Search for the cell housing the specified text and yield its (x, y) center coordinate. 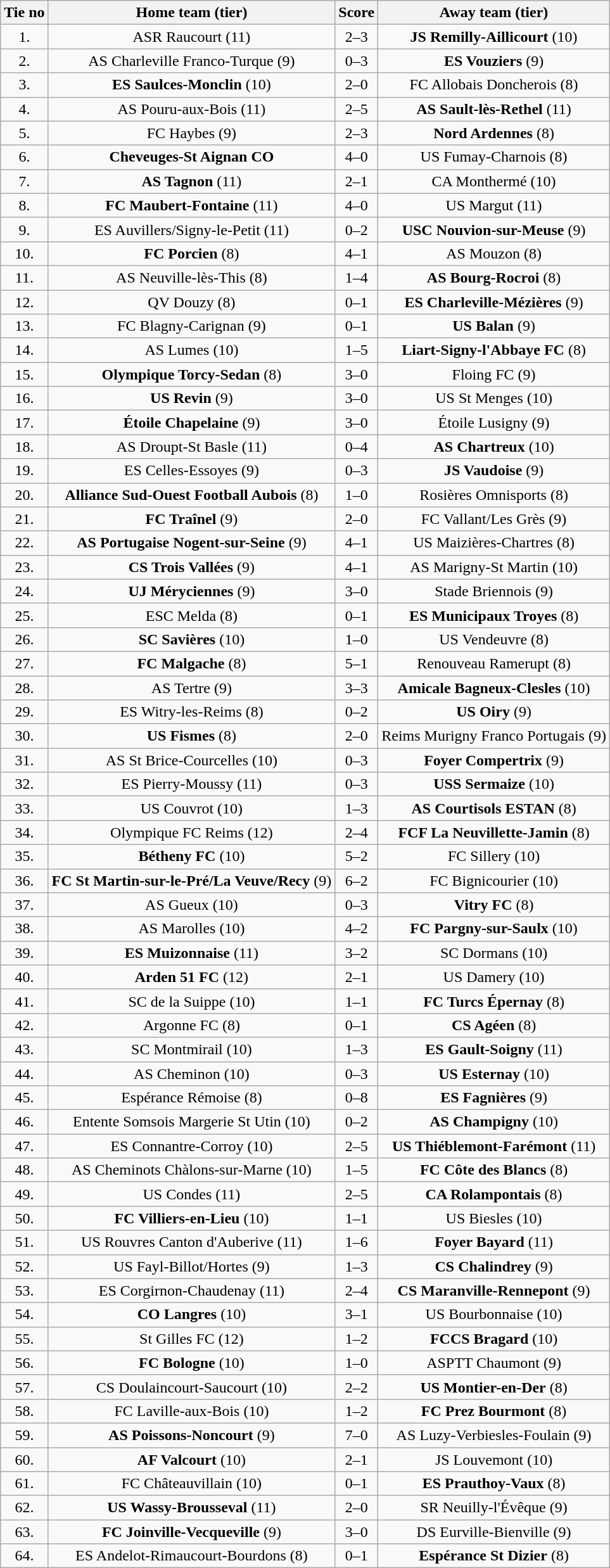
Rosières Omnisports (8) (494, 495)
Renouveau Ramerupt (8) (494, 663)
58. (24, 1411)
5. (24, 133)
21. (24, 519)
3. (24, 85)
Floing FC (9) (494, 374)
4. (24, 109)
FC Blagny-Carignan (9) (191, 326)
US Thiéblemont-Farémont (11) (494, 1146)
36. (24, 881)
44. (24, 1074)
55. (24, 1339)
Reims Murigny Franco Portugais (9) (494, 736)
46. (24, 1122)
US Vendeuvre (8) (494, 639)
43. (24, 1049)
5–2 (357, 857)
Nord Ardennes (8) (494, 133)
AS Bourg-Rocroi (8) (494, 277)
1. (24, 37)
CS Trois Vallées (9) (191, 567)
20. (24, 495)
Espérance St Dizier (8) (494, 1556)
ES Vouziers (9) (494, 61)
FC Haybes (9) (191, 133)
51. (24, 1242)
AS Luzy-Verbiesles-Foulain (9) (494, 1435)
ASPTT Chaumont (9) (494, 1363)
AS St Brice-Courcelles (10) (191, 760)
CS Agéen (8) (494, 1025)
64. (24, 1556)
25. (24, 615)
JS Louvemont (10) (494, 1459)
32. (24, 784)
FC Malgache (8) (191, 663)
FC Vallant/Les Grès (9) (494, 519)
Foyer Bayard (11) (494, 1242)
CA Rolampontais (8) (494, 1194)
Espérance Rémoise (8) (191, 1098)
33. (24, 808)
39. (24, 953)
AS Cheminots Chàlons-sur-Marne (10) (191, 1170)
QV Douzy (8) (191, 302)
FC Bignicourier (10) (494, 881)
Away team (tier) (494, 13)
AS Portugaise Nogent-sur-Seine (9) (191, 543)
AS Charleville Franco-Turque (9) (191, 61)
Argonne FC (8) (191, 1025)
US Wassy-Brousseval (11) (191, 1508)
CA Monthermé (10) (494, 181)
FC Villiers-en-Lieu (10) (191, 1218)
US Condes (11) (191, 1194)
FC Pargny-sur-Saulx (10) (494, 929)
63. (24, 1532)
62. (24, 1508)
AS Poissons-Noncourt (9) (191, 1435)
FC Laville-aux-Bois (10) (191, 1411)
45. (24, 1098)
Stade Briennois (9) (494, 591)
AS Tagnon (11) (191, 181)
US Balan (9) (494, 326)
3–2 (357, 953)
FC Porcien (8) (191, 253)
ES Andelot-Rimaucourt-Bourdons (8) (191, 1556)
FC Allobais Doncherois (8) (494, 85)
US Bourbonnaise (10) (494, 1315)
AS Marolles (10) (191, 929)
US Damery (10) (494, 977)
6. (24, 157)
USS Sermaize (10) (494, 784)
3–3 (357, 687)
5–1 (357, 663)
23. (24, 567)
11. (24, 277)
53. (24, 1291)
Score (357, 13)
22. (24, 543)
Amicale Bagneux-Clesles (10) (494, 687)
4–2 (357, 929)
ES Celles-Essoyes (9) (191, 471)
FC Maubert-Fontaine (11) (191, 205)
ES Charleville-Mézières (9) (494, 302)
US Fayl-Billot/Hortes (9) (191, 1266)
US Montier-en-Der (8) (494, 1387)
Étoile Lusigny (9) (494, 423)
2–2 (357, 1387)
AS Pouru-aux-Bois (11) (191, 109)
61. (24, 1484)
Bétheny FC (10) (191, 857)
SC Dormans (10) (494, 953)
18. (24, 447)
1–4 (357, 277)
AS Champigny (10) (494, 1122)
FC Bologne (10) (191, 1363)
US Margut (11) (494, 205)
FC Traînel (9) (191, 519)
59. (24, 1435)
CS Doulaincourt-Saucourt (10) (191, 1387)
1–6 (357, 1242)
Arden 51 FC (12) (191, 977)
SC Savières (10) (191, 639)
FCF La Neuvillette-Jamin (8) (494, 832)
DS Eurville-Bienville (9) (494, 1532)
2. (24, 61)
JS Vaudoise (9) (494, 471)
FC Joinville-Vecqueville (9) (191, 1532)
AS Marigny-St Martin (10) (494, 567)
17. (24, 423)
ES Witry-les-Reims (8) (191, 712)
28. (24, 687)
40. (24, 977)
ES Muizonnaise (11) (191, 953)
35. (24, 857)
30. (24, 736)
42. (24, 1025)
USC Nouvion-sur-Meuse (9) (494, 229)
47. (24, 1146)
SC Montmirail (10) (191, 1049)
Olympique Torcy-Sedan (8) (191, 374)
7. (24, 181)
Liart-Signy-l'Abbaye FC (8) (494, 350)
Entente Somsois Margerie St Utin (10) (191, 1122)
CO Langres (10) (191, 1315)
AS Cheminon (10) (191, 1074)
52. (24, 1266)
US Couvrot (10) (191, 808)
9. (24, 229)
UJ Méryciennes (9) (191, 591)
AF Valcourt (10) (191, 1459)
19. (24, 471)
AS Droupt-St Basle (11) (191, 447)
US Maizières-Chartres (8) (494, 543)
ES Connantre-Corroy (10) (191, 1146)
ES Gault-Soigny (11) (494, 1049)
US Rouvres Canton d'Auberive (11) (191, 1242)
FC Châteauvillain (10) (191, 1484)
24. (24, 591)
10. (24, 253)
ES Fagnières (9) (494, 1098)
FC Sillery (10) (494, 857)
FCCS Bragard (10) (494, 1339)
St Gilles FC (12) (191, 1339)
ES Pierry-Moussy (11) (191, 784)
0–4 (357, 447)
Alliance Sud-Ouest Football Aubois (8) (191, 495)
CS Maranville-Rennepont (9) (494, 1291)
ASR Raucourt (11) (191, 37)
AS Chartreux (10) (494, 447)
US Biesles (10) (494, 1218)
57. (24, 1387)
48. (24, 1170)
US Esternay (10) (494, 1074)
37. (24, 905)
AS Tertre (9) (191, 687)
ES Prauthoy-Vaux (8) (494, 1484)
34. (24, 832)
16. (24, 398)
Olympique FC Reims (12) (191, 832)
31. (24, 760)
Cheveuges-St Aignan CO (191, 157)
Foyer Compertrix (9) (494, 760)
JS Remilly-Aillicourt (10) (494, 37)
49. (24, 1194)
ESC Melda (8) (191, 615)
US Oiry (9) (494, 712)
41. (24, 1001)
Étoile Chapelaine (9) (191, 423)
15. (24, 374)
8. (24, 205)
38. (24, 929)
0–8 (357, 1098)
50. (24, 1218)
SC de la Suippe (10) (191, 1001)
7–0 (357, 1435)
AS Lumes (10) (191, 350)
Home team (tier) (191, 13)
US St Menges (10) (494, 398)
13. (24, 326)
ES Saulces-Monclin (10) (191, 85)
ES Corgirnon-Chaudenay (11) (191, 1291)
FC Côte des Blancs (8) (494, 1170)
CS Chalindrey (9) (494, 1266)
FC St Martin-sur-le-Pré/La Veuve/Recy (9) (191, 881)
Vitry FC (8) (494, 905)
AS Neuville-lès-This (8) (191, 277)
Tie no (24, 13)
FC Turcs Épernay (8) (494, 1001)
54. (24, 1315)
ES Auvillers/Signy-le-Petit (11) (191, 229)
60. (24, 1459)
27. (24, 663)
6–2 (357, 881)
12. (24, 302)
AS Mouzon (8) (494, 253)
AS Sault-lès-Rethel (11) (494, 109)
56. (24, 1363)
26. (24, 639)
US Fumay-Charnois (8) (494, 157)
FC Prez Bourmont (8) (494, 1411)
US Revin (9) (191, 398)
ES Municipaux Troyes (8) (494, 615)
AS Gueux (10) (191, 905)
14. (24, 350)
3–1 (357, 1315)
US Fismes (8) (191, 736)
AS Courtisols ESTAN (8) (494, 808)
29. (24, 712)
SR Neuilly-l'Évêque (9) (494, 1508)
